Return the (x, y) coordinate for the center point of the cell that contains the specified text.  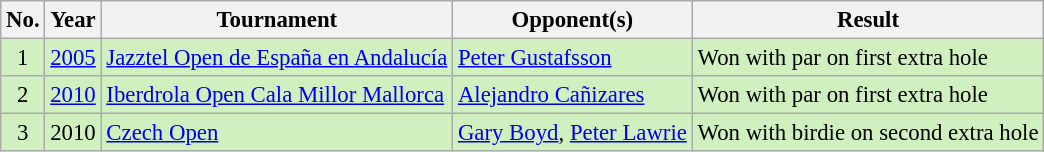
Result (868, 20)
1 (23, 58)
Opponent(s) (573, 20)
2005 (73, 58)
Czech Open (277, 133)
Jazztel Open de España en Andalucía (277, 58)
Tournament (277, 20)
Alejandro Cañizares (573, 95)
Year (73, 20)
3 (23, 133)
2 (23, 95)
No. (23, 20)
Gary Boyd, Peter Lawrie (573, 133)
Won with birdie on second extra hole (868, 133)
Peter Gustafsson (573, 58)
Iberdrola Open Cala Millor Mallorca (277, 95)
